Pinpoint the cell where the given text exists, returning its [X, Y] midpoint coordinate. 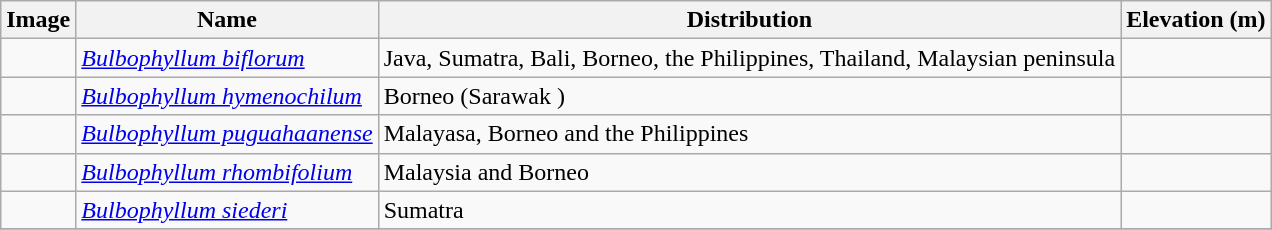
Borneo (Sarawak ) [749, 96]
Bulbophyllum puguahaanense [227, 134]
Distribution [749, 20]
Malayasa, Borneo and the Philippines [749, 134]
Bulbophyllum siederi [227, 210]
Java, Sumatra, Bali, Borneo, the Philippines, Thailand, Malaysian peninsula [749, 58]
Name [227, 20]
Elevation (m) [1196, 20]
Malaysia and Borneo [749, 172]
Sumatra [749, 210]
Bulbophyllum rhombifolium [227, 172]
Bulbophyllum hymenochilum [227, 96]
Image [38, 20]
Bulbophyllum biflorum [227, 58]
